From the cell containing the given text, extract its center point as (x, y) coordinate. 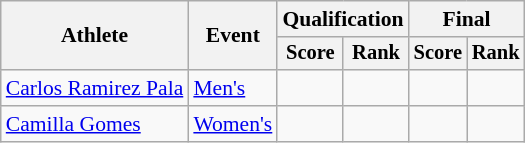
Women's (232, 124)
Athlete (95, 36)
Carlos Ramirez Pala (95, 88)
Event (232, 36)
Final (467, 19)
Qualification (342, 19)
Camilla Gomes (95, 124)
Men's (232, 88)
